Capture the cell that displays the provided text and extract its [X, Y] central coordinate. 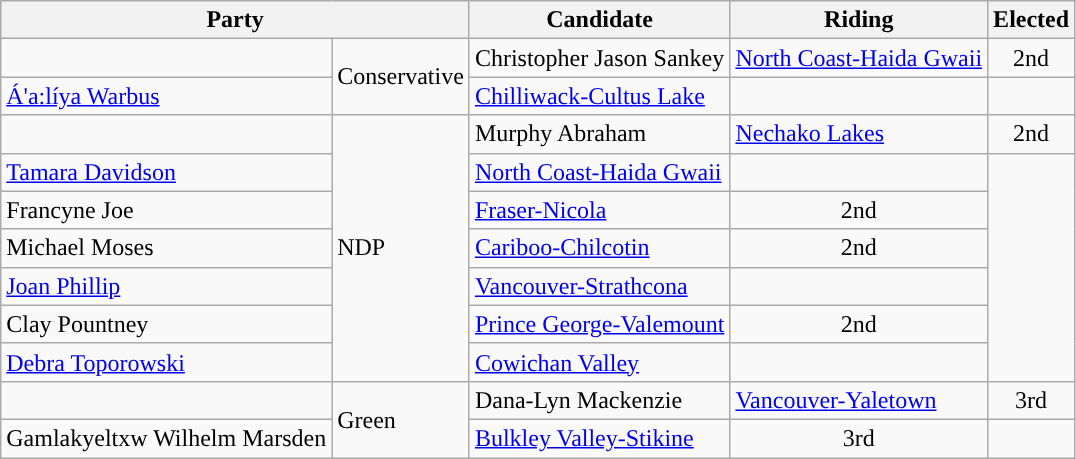
Fraser-Nicola [600, 210]
Conservative [401, 77]
Candidate [600, 20]
Dana-Lyn Mackenzie [600, 400]
Cowichan Valley [600, 362]
Green [401, 419]
Gamlakyeltxw Wilhelm Marsden [166, 438]
Tamara Davidson [166, 172]
Joan Phillip [166, 286]
Party [236, 20]
Francyne Joe [166, 210]
NDP [401, 248]
Clay Pountney [166, 324]
Prince George-Valemount [600, 324]
Debra Toporowski [166, 362]
Chilliwack-Cultus Lake [600, 96]
Riding [859, 20]
Elected [1032, 20]
Christopher Jason Sankey [600, 58]
Michael Moses [166, 248]
Bulkley Valley-Stikine [600, 438]
Nechako Lakes [859, 134]
Vancouver-Strathcona [600, 286]
Á'a:líya Warbus [166, 96]
Cariboo-Chilcotin [600, 248]
Murphy Abraham [600, 134]
Vancouver-Yaletown [859, 400]
